Pinpoint the cell where the given text exists, returning its (X, Y) midpoint coordinate. 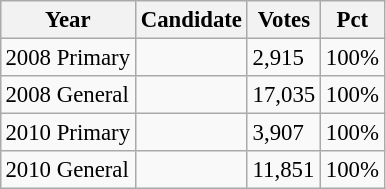
2010 General (68, 170)
2010 Primary (68, 133)
3,907 (284, 133)
17,035 (284, 95)
Candidate (191, 20)
Year (68, 20)
Votes (284, 20)
2,915 (284, 57)
2008 Primary (68, 57)
11,851 (284, 170)
2008 General (68, 95)
Pct (353, 20)
